For the text-containing cell, return its midpoint in (x, y) coordinate format. 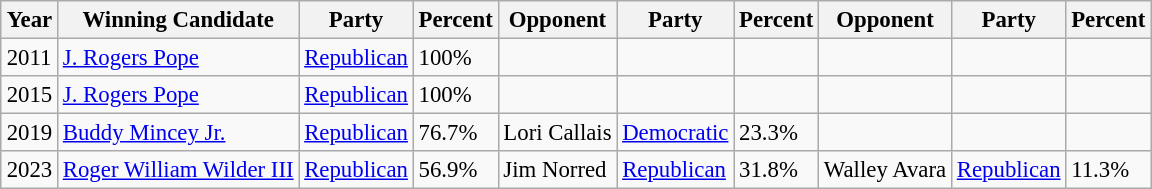
2019 (29, 133)
2023 (29, 170)
Winning Candidate (178, 20)
Buddy Mincey Jr. (178, 133)
Lori Callais (558, 133)
2011 (29, 57)
Walley Avara (886, 170)
31.8% (776, 170)
2015 (29, 95)
11.3% (1108, 170)
23.3% (776, 133)
Jim Norred (558, 170)
Democratic (676, 133)
76.7% (456, 133)
56.9% (456, 170)
Year (29, 20)
Roger William Wilder III (178, 170)
